Provide the [X, Y] coordinate of the cell's center where the given text is located.  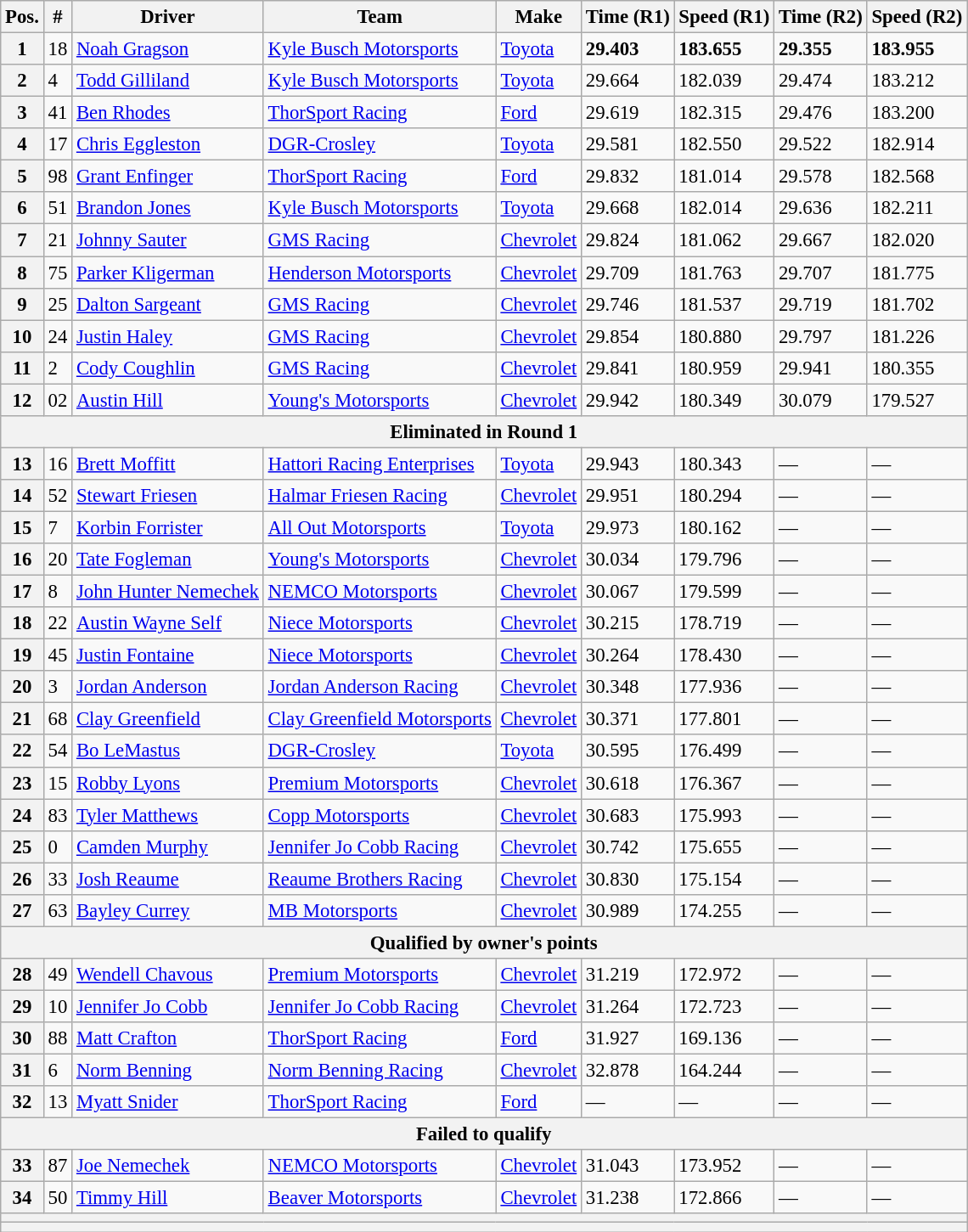
Myatt Snider [168, 1102]
Team [380, 17]
181.763 [724, 273]
Dalton Sargeant [168, 304]
180.355 [917, 368]
Bo LeMastus [168, 751]
182.211 [917, 208]
30.034 [628, 560]
Justin Fontaine [168, 655]
52 [58, 496]
30.618 [628, 783]
Matt Crafton [168, 1038]
Make [538, 17]
30.989 [628, 911]
181.775 [917, 273]
178.430 [724, 655]
14 [22, 496]
Johnny Sauter [168, 240]
Driver [168, 17]
Speed (R2) [917, 17]
29.355 [821, 49]
Todd Gilliland [168, 81]
29.474 [821, 81]
182.039 [724, 81]
Jennifer Jo Cobb [168, 1006]
Brandon Jones [168, 208]
32.878 [628, 1071]
Clay Greenfield Motorsports [380, 719]
50 [58, 1198]
Copp Motorsports [380, 815]
Parker Kligerman [168, 273]
68 [58, 719]
75 [58, 273]
29.668 [628, 208]
1 [22, 49]
Hattori Racing Enterprises [380, 464]
Beaver Motorsports [380, 1198]
Jordan Anderson Racing [380, 687]
Jordan Anderson [168, 687]
29.476 [821, 113]
Failed to qualify [484, 1134]
Bayley Currey [168, 911]
Joe Nemechek [168, 1166]
29 [22, 1006]
Time (R2) [821, 17]
88 [58, 1038]
180.880 [724, 336]
23 [22, 783]
Chris Eggleston [168, 144]
179.599 [724, 592]
Korbin Forrister [168, 527]
183.212 [917, 81]
Qualified by owner's points [484, 942]
29.578 [821, 177]
183.655 [724, 49]
11 [22, 368]
Ben Rhodes [168, 113]
174.255 [724, 911]
176.367 [724, 783]
182.014 [724, 208]
Pos. [22, 17]
164.244 [724, 1071]
175.154 [724, 879]
Reaume Brothers Racing [380, 879]
Robby Lyons [168, 783]
181.062 [724, 240]
Josh Reaume [168, 879]
29.664 [628, 81]
30.683 [628, 815]
Grant Enfinger [168, 177]
169.136 [724, 1038]
29.943 [628, 464]
30.371 [628, 719]
29.832 [628, 177]
29.951 [628, 496]
29.403 [628, 49]
30 [22, 1038]
31.238 [628, 1198]
179.796 [724, 560]
180.343 [724, 464]
29.824 [628, 240]
31.264 [628, 1006]
83 [58, 815]
Tyler Matthews [168, 815]
30.742 [628, 847]
32 [22, 1102]
182.315 [724, 113]
Brett Moffitt [168, 464]
John Hunter Nemechek [168, 592]
28 [22, 975]
172.723 [724, 1006]
29.746 [628, 304]
Norm Benning Racing [380, 1071]
5 [22, 177]
49 [58, 975]
29.667 [821, 240]
29.707 [821, 273]
29.941 [821, 368]
51 [58, 208]
172.972 [724, 975]
31.219 [628, 975]
Camden Murphy [168, 847]
29.797 [821, 336]
180.162 [724, 527]
175.993 [724, 815]
29.522 [821, 144]
12 [22, 400]
9 [22, 304]
41 [58, 113]
29.719 [821, 304]
30.830 [628, 879]
45 [58, 655]
Noah Gragson [168, 49]
29.973 [628, 527]
180.294 [724, 496]
182.568 [917, 177]
Clay Greenfield [168, 719]
30.067 [628, 592]
Austin Hill [168, 400]
182.020 [917, 240]
29.942 [628, 400]
29.636 [821, 208]
30.264 [628, 655]
173.952 [724, 1166]
30.215 [628, 623]
Austin Wayne Self [168, 623]
29.581 [628, 144]
0 [58, 847]
Eliminated in Round 1 [484, 432]
63 [58, 911]
178.719 [724, 623]
29.854 [628, 336]
Time (R1) [628, 17]
Wendell Chavous [168, 975]
Henderson Motorsports [380, 273]
27 [22, 911]
31.927 [628, 1038]
183.955 [917, 49]
29.709 [628, 273]
180.959 [724, 368]
Stewart Friesen [168, 496]
29.841 [628, 368]
Timmy Hill [168, 1198]
54 [58, 751]
30.595 [628, 751]
MB Motorsports [380, 911]
98 [58, 177]
172.866 [724, 1198]
182.914 [917, 144]
34 [22, 1198]
175.655 [724, 847]
Halmar Friesen Racing [380, 496]
177.936 [724, 687]
181.226 [917, 336]
183.200 [917, 113]
30.079 [821, 400]
30.348 [628, 687]
179.527 [917, 400]
02 [58, 400]
177.801 [724, 719]
26 [22, 879]
Justin Haley [168, 336]
181.537 [724, 304]
176.499 [724, 751]
31 [22, 1071]
181.014 [724, 177]
181.702 [917, 304]
All Out Motorsports [380, 527]
29.619 [628, 113]
Norm Benning [168, 1071]
31.043 [628, 1166]
87 [58, 1166]
# [58, 17]
Cody Coughlin [168, 368]
Speed (R1) [724, 17]
Tate Fogleman [168, 560]
182.550 [724, 144]
180.349 [724, 400]
19 [22, 655]
